Provide the [X, Y] coordinate of the cell's center where the given text is located.  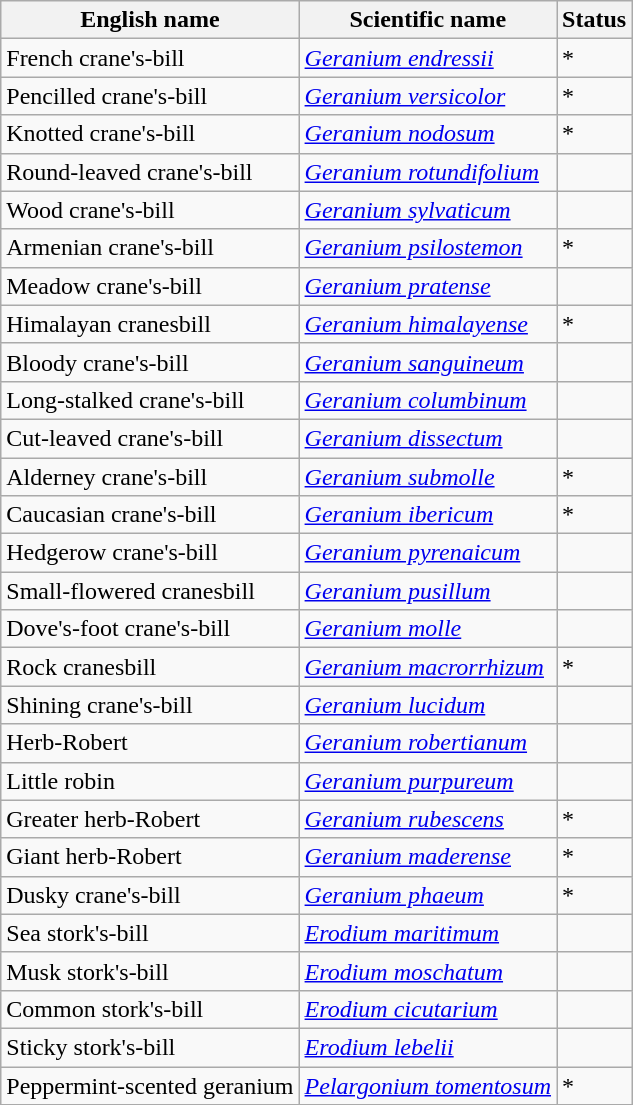
Pencilled crane's-bill [150, 96]
Bloody crane's-bill [150, 362]
Geranium lucidum [428, 705]
Pelargonium tomentosum [428, 1085]
Common stork's-bill [150, 1009]
Meadow crane's-bill [150, 286]
Wood crane's-bill [150, 210]
Hedgerow crane's-bill [150, 553]
Erodium moschatum [428, 971]
Dusky crane's-bill [150, 895]
Musk stork's-bill [150, 971]
Geranium himalayense [428, 324]
Status [594, 20]
Geranium columbinum [428, 400]
Geranium pusillum [428, 591]
Geranium sylvaticum [428, 210]
Long-stalked crane's-bill [150, 400]
Geranium molle [428, 629]
Himalayan cranesbill [150, 324]
English name [150, 20]
Caucasian crane's-bill [150, 515]
Geranium psilostemon [428, 248]
Geranium submolle [428, 477]
Geranium rubescens [428, 819]
Peppermint-scented geranium [150, 1085]
Geranium pyrenaicum [428, 553]
Shining crane's-bill [150, 705]
Knotted crane's-bill [150, 134]
Dove's-foot crane's-bill [150, 629]
Geranium macrorrhizum [428, 667]
Geranium versicolor [428, 96]
Cut-leaved crane's-bill [150, 438]
Geranium nodosum [428, 134]
Geranium endressii [428, 58]
Armenian crane's-bill [150, 248]
Small-flowered cranesbill [150, 591]
Geranium pratense [428, 286]
Geranium rotundifolium [428, 172]
Little robin [150, 781]
Rock cranesbill [150, 667]
Geranium robertianum [428, 743]
Alderney crane's-bill [150, 477]
Geranium phaeum [428, 895]
Geranium purpureum [428, 781]
Greater herb-Robert [150, 819]
Geranium maderense [428, 857]
Herb-Robert [150, 743]
Geranium sanguineum [428, 362]
French crane's-bill [150, 58]
Sea stork's-bill [150, 933]
Erodium lebelii [428, 1047]
Round-leaved crane's-bill [150, 172]
Sticky stork's-bill [150, 1047]
Geranium dissectum [428, 438]
Giant herb-Robert [150, 857]
Scientific name [428, 20]
Erodium cicutarium [428, 1009]
Geranium ibericum [428, 515]
Erodium maritimum [428, 933]
